For the text-containing cell, return its midpoint in [X, Y] coordinate format. 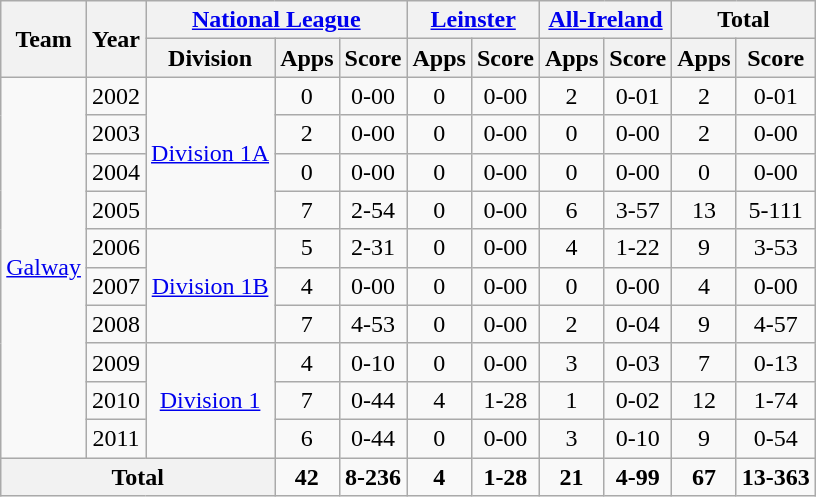
0-13 [776, 362]
0-02 [638, 400]
1-74 [776, 400]
2010 [116, 400]
2011 [116, 438]
13 [704, 210]
0-04 [638, 324]
1 [571, 400]
Year [116, 39]
42 [307, 477]
Division 1 [210, 400]
3-53 [776, 248]
Leinster [473, 20]
21 [571, 477]
4-53 [373, 324]
0-03 [638, 362]
1-22 [638, 248]
4-99 [638, 477]
Galway [44, 268]
0-54 [776, 438]
2003 [116, 134]
2006 [116, 248]
2007 [116, 286]
All-Ireland [605, 20]
Team [44, 39]
Division 1A [210, 153]
5 [307, 248]
12 [704, 400]
Division [210, 58]
67 [704, 477]
National League [276, 20]
8-236 [373, 477]
2-54 [373, 210]
2005 [116, 210]
2009 [116, 362]
13-363 [776, 477]
2008 [116, 324]
4-57 [776, 324]
2002 [116, 96]
2-31 [373, 248]
3-57 [638, 210]
5-111 [776, 210]
2004 [116, 172]
Division 1B [210, 286]
